Extract the [x, y] coordinate from the center of the cell holding the provided text.  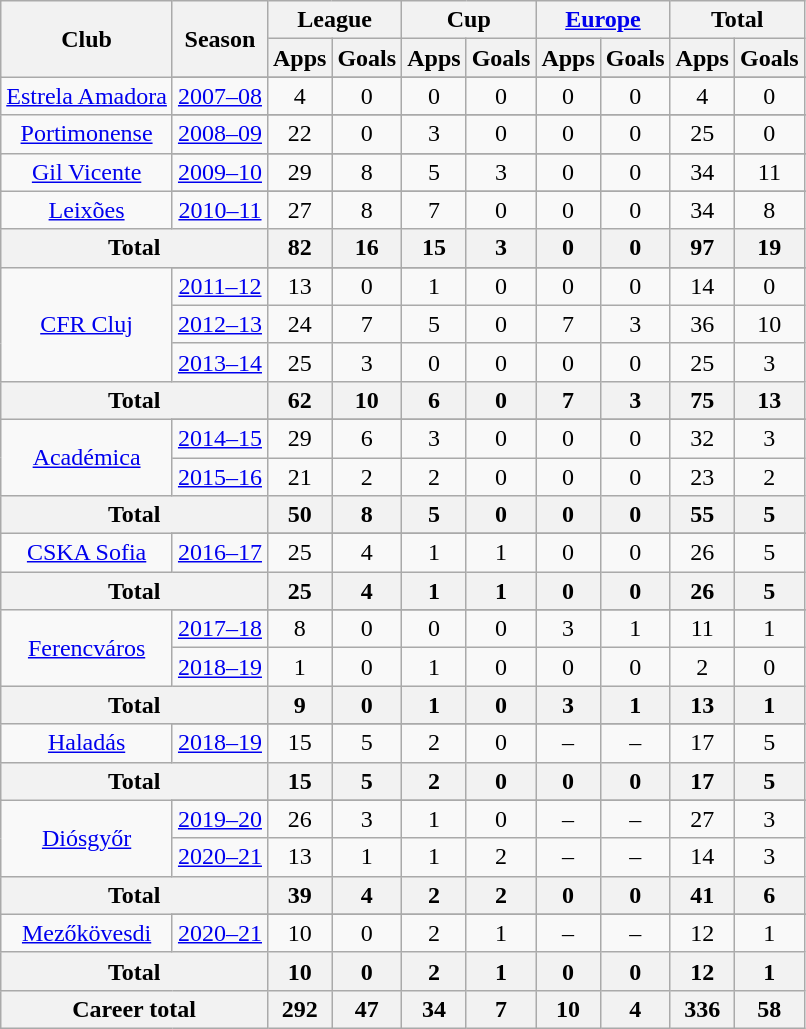
Club [87, 39]
21 [299, 477]
Career total [134, 1009]
2007–08 [220, 96]
19 [769, 248]
Gil Vicente [87, 172]
32 [702, 438]
Académica [87, 457]
41 [702, 895]
39 [299, 895]
Diósgyőr [87, 838]
55 [702, 515]
24 [299, 324]
23 [702, 477]
Leixões [87, 210]
97 [702, 248]
16 [367, 248]
2009–10 [220, 172]
Portimonense [87, 134]
2010–11 [220, 210]
36 [702, 324]
62 [299, 400]
Estrela Amadora [87, 96]
Cup [469, 20]
2016–17 [220, 553]
82 [299, 248]
75 [702, 400]
292 [299, 1009]
2017–18 [220, 629]
22 [299, 134]
League [334, 20]
2014–15 [220, 438]
CFR Cluj [87, 324]
2019–20 [220, 819]
2011–12 [220, 286]
58 [769, 1009]
Season [220, 39]
Haladás [87, 743]
2013–14 [220, 362]
CSKA Sofia [87, 553]
2008–09 [220, 134]
Mezőkövesdi [87, 933]
50 [299, 515]
47 [367, 1009]
336 [702, 1009]
2012–13 [220, 324]
9 [299, 705]
Ferencváros [87, 648]
2015–16 [220, 477]
Europe [603, 20]
